For the text-containing cell, return its midpoint in [x, y] coordinate format. 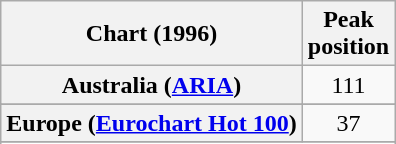
Europe (Eurochart Hot 100) [152, 123]
Chart (1996) [152, 34]
Peakposition [348, 34]
Australia (ARIA) [152, 85]
37 [348, 123]
111 [348, 85]
